Find where the given text appears and provide that cell's center as [X, Y] coordinate. 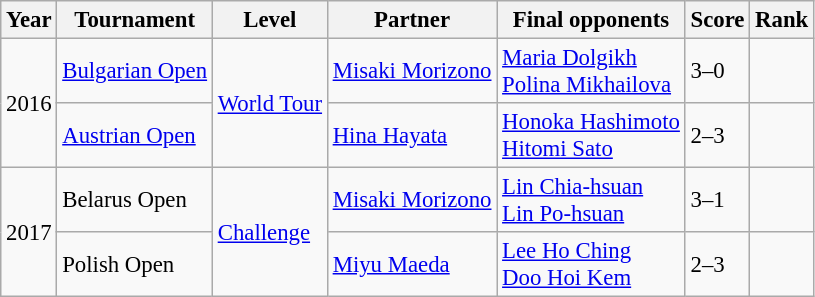
3–1 [718, 200]
Year [29, 20]
Bulgarian Open [134, 72]
Austrian Open [134, 136]
Tournament [134, 20]
Hina Hayata [412, 136]
Rank [782, 20]
Honoka HashimotoHitomi Sato [591, 136]
Score [718, 20]
3–0 [718, 72]
Partner [412, 20]
Final opponents [591, 20]
Polish Open [134, 264]
Level [270, 20]
Belarus Open [134, 200]
2017 [29, 232]
Lee Ho ChingDoo Hoi Kem [591, 264]
Challenge [270, 232]
Miyu Maeda [412, 264]
Maria DolgikhPolina Mikhailova [591, 72]
Lin Chia-hsuanLin Po-hsuan [591, 200]
2016 [29, 104]
World Tour [270, 104]
